From the cell containing the given text, extract its center point as [x, y] coordinate. 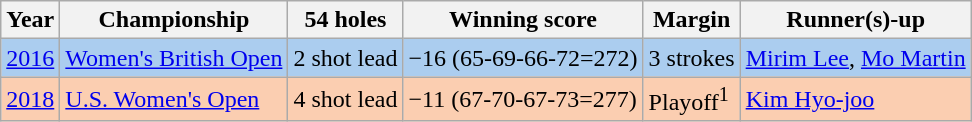
Year [30, 20]
Winning score [523, 20]
2018 [30, 100]
−11 (67-70-67-73=277) [523, 100]
Mirim Lee, Mo Martin [856, 58]
Runner(s)-up [856, 20]
4 shot lead [346, 100]
U.S. Women's Open [174, 100]
Playoff1 [692, 100]
2 shot lead [346, 58]
Championship [174, 20]
−16 (65-69-66-72=272) [523, 58]
Kim Hyo-joo [856, 100]
54 holes [346, 20]
3 strokes [692, 58]
Women's British Open [174, 58]
Margin [692, 20]
2016 [30, 58]
